Return the (X, Y) coordinate for the center point of the cell that contains the specified text.  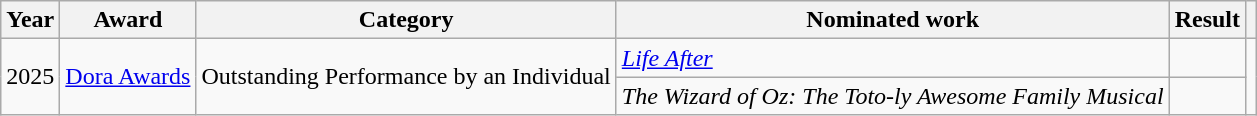
Dora Awards (128, 77)
Award (128, 20)
Life After (892, 58)
Outstanding Performance by an Individual (406, 77)
2025 (30, 77)
Nominated work (892, 20)
Year (30, 20)
Result (1207, 20)
Category (406, 20)
The Wizard of Oz: The Toto-ly Awesome Family Musical (892, 96)
